Return (x, y) of the center of cell containing provided text 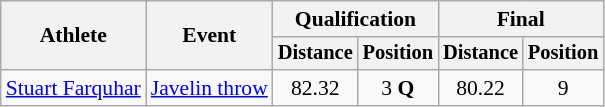
Javelin throw (210, 88)
9 (563, 88)
Final (520, 19)
3 Q (398, 88)
Qualification (356, 19)
Event (210, 36)
82.32 (316, 88)
80.22 (480, 88)
Stuart Farquhar (74, 88)
Athlete (74, 36)
